Output the (x, y) coordinate of the center of the cell containing the given text.  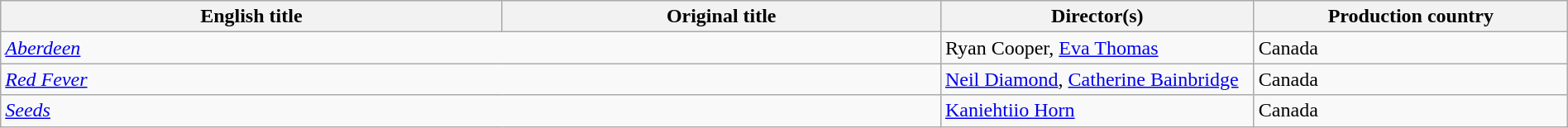
Seeds (471, 111)
Aberdeen (471, 48)
Director(s) (1097, 17)
Ryan Cooper, Eva Thomas (1097, 48)
Original title (721, 17)
English title (251, 17)
Red Fever (471, 79)
Production country (1411, 17)
Neil Diamond, Catherine Bainbridge (1097, 79)
Kaniehtiio Horn (1097, 111)
